Locate the cell with the specified text and output its (x, y) center coordinate. 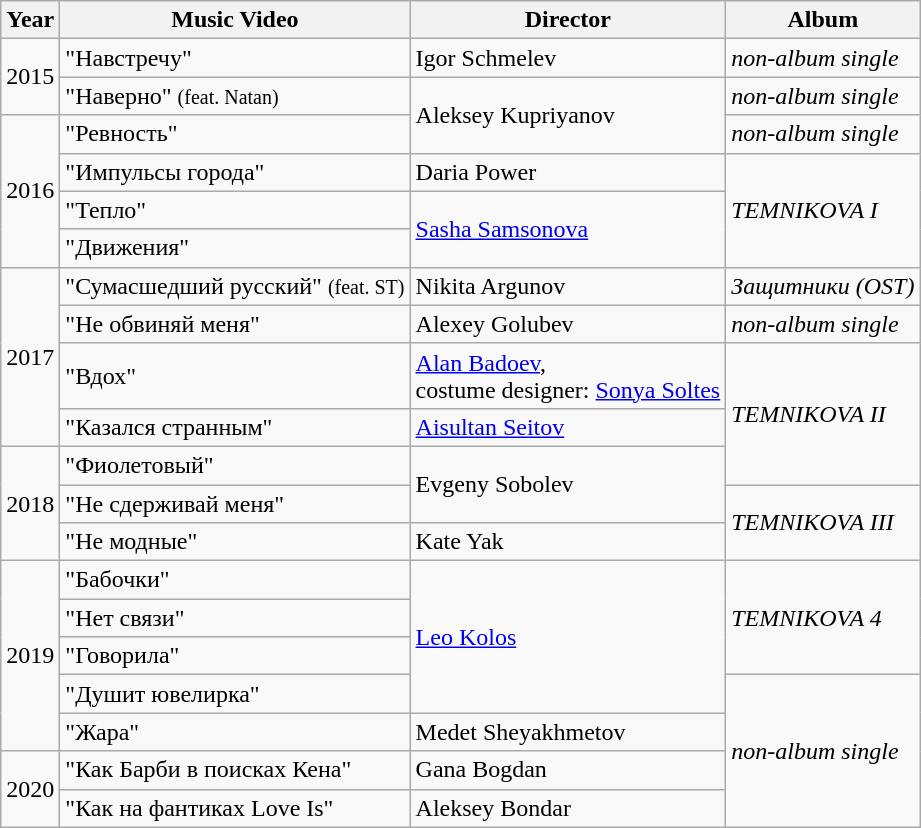
Leo Kolos (568, 637)
Alexey Golubev (568, 324)
"Не сдерживай меня" (235, 503)
2016 (30, 191)
2015 (30, 77)
"Казался странным" (235, 427)
Year (30, 20)
Daria Power (568, 172)
"Фиолетовый" (235, 465)
TEMNIKOVA II (823, 414)
"Душит ювелирка" (235, 694)
Album (823, 20)
"Ревность" (235, 134)
"Навстречу" (235, 58)
2018 (30, 503)
"Вдох" (235, 376)
"Как на фантиках Love Is" (235, 808)
"Не обвиняй меня" (235, 324)
Gana Bogdan (568, 770)
2019 (30, 656)
"Жара" (235, 732)
"Тепло" (235, 210)
"Нет связи" (235, 618)
Evgeny Sobolev (568, 484)
Nikita Argunov (568, 286)
TEMNIKOVA I (823, 210)
TEMNIKOVA 4 (823, 618)
2020 (30, 789)
"Импульсы города" (235, 172)
Sasha Samsonova (568, 229)
Director (568, 20)
TEMNIKOVA III (823, 522)
Aleksey Bondar (568, 808)
Alan Badoev,costume designer: Sonya Soltes (568, 376)
Medet Sheyakhmetov (568, 732)
Music Video (235, 20)
Защитники (OST) (823, 286)
2017 (30, 356)
Igor Schmelev (568, 58)
"Наверно" (feat. Natan) (235, 96)
"Движения" (235, 248)
"Бабочки" (235, 580)
"Не модные" (235, 542)
Kate Yak (568, 542)
"Сумасшедший русский" (feat. ST) (235, 286)
"Говорила" (235, 656)
"Как Барби в поисках Кена" (235, 770)
Aleksey Kupriyanov (568, 115)
Aisultan Seitov (568, 427)
